Find where the given text appears and provide that cell's center as [x, y] coordinate. 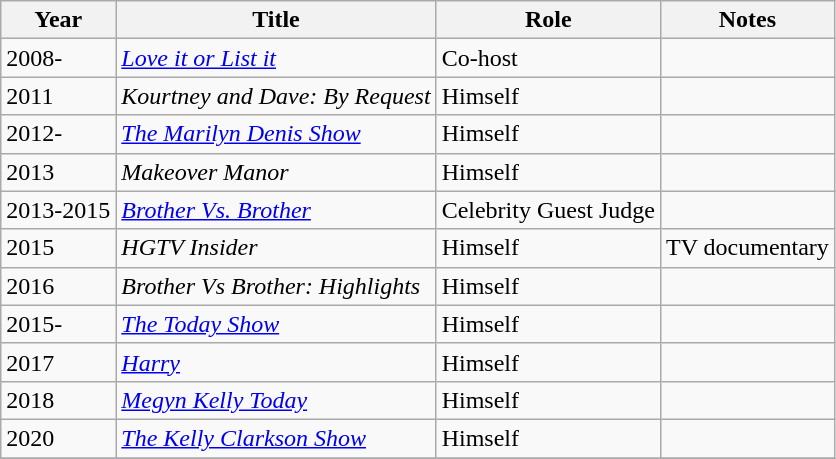
2017 [58, 362]
2015- [58, 324]
The Today Show [276, 324]
Notes [747, 20]
Harry [276, 362]
Year [58, 20]
Makeover Manor [276, 172]
TV documentary [747, 248]
Co-host [548, 58]
2012- [58, 134]
Celebrity Guest Judge [548, 210]
Brother Vs Brother: Highlights [276, 286]
The Kelly Clarkson Show [276, 438]
HGTV Insider [276, 248]
2013-2015 [58, 210]
2011 [58, 96]
Title [276, 20]
Kourtney and Dave: By Request [276, 96]
2020 [58, 438]
2008- [58, 58]
Love it or List it [276, 58]
Megyn Kelly Today [276, 400]
2018 [58, 400]
Role [548, 20]
Brother Vs. Brother [276, 210]
The Marilyn Denis Show [276, 134]
2016 [58, 286]
2013 [58, 172]
2015 [58, 248]
